Search for the cell housing the specified text and yield its [x, y] center coordinate. 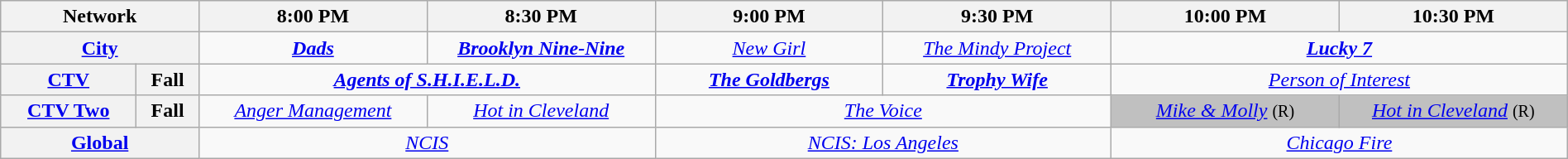
Brooklyn Nine-Nine [541, 48]
8:00 PM [313, 17]
Hot in Cleveland (R) [1453, 111]
Agents of S.H.I.E.L.D. [428, 79]
CTV Two [69, 111]
Mike & Molly (R) [1226, 111]
The Voice [883, 111]
9:00 PM [769, 17]
Lucky 7 [1340, 48]
The Goldbergs [769, 79]
9:30 PM [997, 17]
The Mindy Project [997, 48]
Anger Management [313, 111]
New Girl [769, 48]
Chicago Fire [1340, 142]
10:30 PM [1453, 17]
Global [100, 142]
City [100, 48]
Person of Interest [1340, 79]
Hot in Cleveland [541, 111]
Network [100, 17]
NCIS [428, 142]
CTV [69, 79]
10:00 PM [1226, 17]
Dads [313, 48]
8:30 PM [541, 17]
NCIS: Los Angeles [883, 142]
Trophy Wife [997, 79]
